Locate the cell with the specified text and output its [x, y] center coordinate. 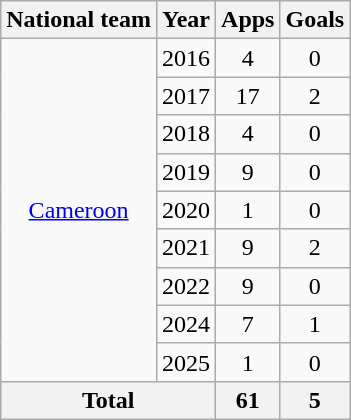
2024 [186, 324]
Apps [248, 20]
2020 [186, 210]
2016 [186, 58]
2018 [186, 134]
Goals [315, 20]
2025 [186, 362]
17 [248, 96]
2021 [186, 248]
2022 [186, 286]
Cameroon [79, 210]
2019 [186, 172]
2017 [186, 96]
National team [79, 20]
5 [315, 400]
Total [108, 400]
61 [248, 400]
7 [248, 324]
Year [186, 20]
